Identify which cell holds the provided text, then report its (x, y) central coordinate. 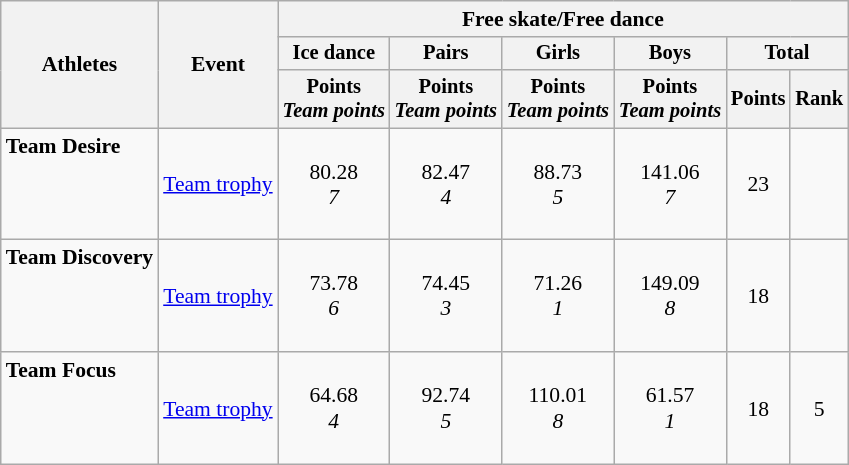
23 (758, 184)
Team Desire (80, 184)
Boys (670, 54)
110.018 (558, 408)
64.684 (334, 408)
61.571 (670, 408)
Event (218, 64)
141.067 (670, 184)
71.261 (558, 296)
Total (787, 54)
Rank (819, 99)
73.786 (334, 296)
Girls (558, 54)
Team Focus (80, 408)
Ice dance (334, 54)
92.745 (446, 408)
Athletes (80, 64)
80.287 (334, 184)
5 (819, 408)
82.474 (446, 184)
74.453 (446, 296)
149.098 (670, 296)
88.735 (558, 184)
Free skate/Free dance (563, 19)
Pairs (446, 54)
Points (758, 99)
Team Discovery (80, 296)
